Find where the given text appears and provide that cell's center as [X, Y] coordinate. 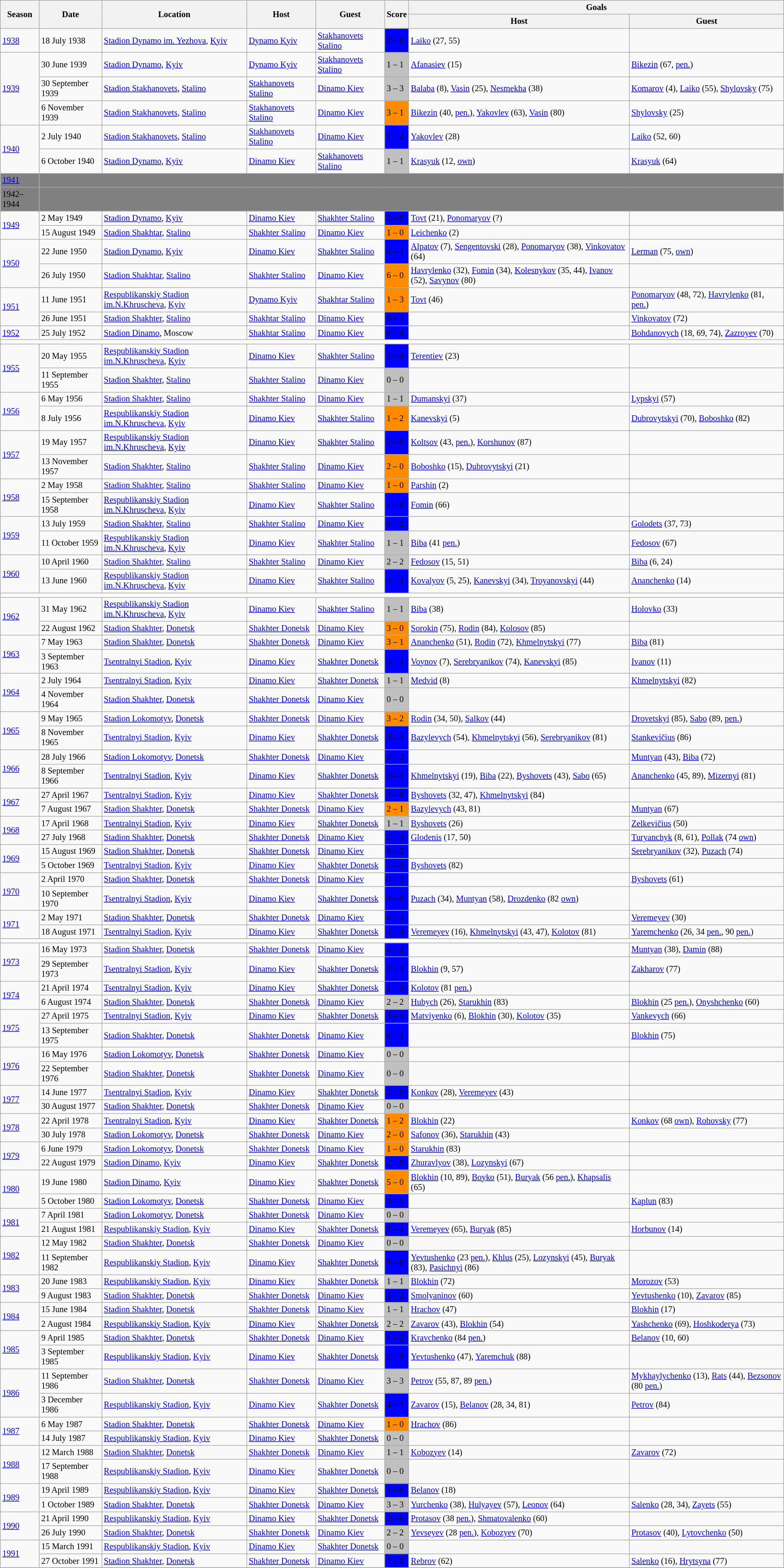
Salenko (28, 34), Zayets (55) [707, 1504]
Morozov (53) [707, 1282]
Bikezin (40, pen.), Yakovlev (63), Vasin (80) [519, 113]
1976 [20, 1066]
2 May 1971 [71, 918]
Matviyenko (6), Blokhin (30), Kolotov (35) [519, 1016]
Bazylevych (54), Khmelnytskyi (56), Serebryanikov (81) [519, 738]
13 July 1959 [71, 524]
8 November 1965 [71, 738]
1963 [20, 654]
1956 [20, 411]
Byshovets (82) [519, 866]
6 May 1987 [71, 1424]
Terentiev (23) [519, 356]
30 August 1977 [71, 1106]
1979 [20, 1156]
1941 [20, 180]
Konkov (28), Veremeyev (43) [519, 1093]
1988 [20, 1464]
Parshin (2) [519, 485]
Muntyan (67) [707, 809]
Smolyaninov (60) [519, 1295]
27 April 1967 [71, 795]
6 October 1940 [71, 161]
1955 [20, 368]
1940 [20, 149]
Protasov (40), Lytovchenko (50) [707, 1532]
2 May 1949 [71, 218]
Serebryanikov (32), Puzach (74) [707, 851]
30 June 1939 [71, 64]
18 July 1938 [71, 41]
1989 [20, 1497]
1942–1944 [20, 199]
1939 [20, 89]
Zhuravlyov (38), Lozynskyi (67) [519, 1163]
Lerman (75, own) [707, 251]
22 August 1962 [71, 628]
21 April 1990 [71, 1519]
20 June 1983 [71, 1282]
Lypskyi (57) [707, 399]
Veremeyev (65), Buryak (85) [519, 1229]
4 November 1964 [71, 700]
1969 [20, 858]
Krasyuk (12, own) [519, 161]
22 April 1978 [71, 1121]
Petrov (84) [707, 1405]
1978 [20, 1127]
Dumanskyi (37) [519, 399]
Afanasiev (15) [519, 64]
28 July 1966 [71, 757]
15 June 1984 [71, 1310]
16 May 1976 [71, 1054]
1960 [20, 574]
17 April 1968 [71, 823]
Drovetskyi (85), Sabo (89, pen.) [707, 719]
Mykhaylychenko (13), Rats (44), Bezsonov (80 pen.) [707, 1381]
Salenko (16), Hrytsyna (77) [707, 1561]
Turyanchyk (8, 61), Pollak (74 own) [707, 837]
Biba (81) [707, 642]
9 April 1985 [71, 1338]
30 September 1939 [71, 89]
8 July 1956 [71, 418]
16 May 1973 [71, 950]
Stankevičius (86) [707, 738]
Ananchenko (14) [707, 581]
Fomin (66) [519, 505]
Komarov (4), Laiko (55), Shylovsky (75) [707, 89]
27 July 1968 [71, 837]
11 September 1955 [71, 380]
Blokhin (75) [707, 1035]
5 October 1969 [71, 866]
1981 [20, 1222]
Koltsov (43, pen.), Korshunov (87) [519, 442]
Zakharov (77) [707, 969]
21 April 1974 [71, 988]
Tovt (46) [519, 300]
Muntyan (38), Damin (88) [707, 950]
15 August 1949 [71, 232]
20 May 1955 [71, 356]
11 June 1951 [71, 300]
Kovalyov (5, 25), Kanevskyi (34), Troyanovskyi (44) [519, 581]
6 June 1979 [71, 1149]
9 August 1983 [71, 1295]
Biba (41 pen.) [519, 543]
Blokhin (10, 89), Boyko (51), Buryak (56 pen.), Khapsalis (65) [519, 1182]
Hubych (26), Starukhin (83) [519, 1002]
6 – 0 [397, 276]
8 September 1966 [71, 776]
13 September 1975 [71, 1035]
Khmelnytskyi (82) [707, 680]
Zavarov (72) [707, 1452]
Rodin (34, 50), Salkov (44) [519, 719]
15 March 1991 [71, 1547]
1950 [20, 263]
2 July 1940 [71, 137]
27 October 1991 [71, 1561]
1958 [20, 498]
1970 [20, 891]
Fedosov (67) [707, 543]
11 October 1959 [71, 543]
Zavarov (15), Belanov (28, 34, 81) [519, 1405]
1980 [20, 1189]
1985 [20, 1350]
Yaremchenko (26, 34 pen., 90 pen.) [707, 932]
9 May 1965 [71, 719]
7 April 1981 [71, 1215]
Season [20, 14]
2 May 1958 [71, 485]
Balaba (8), Vasin (25), Nesmekha (38) [519, 89]
Medvid (8) [519, 680]
Byshovets (26) [519, 823]
Ananchenko (45, 89), Mizernyi (81) [707, 776]
Havrylenko (32), Fomin (34), Kolesnykov (35, 44), Ivanov (52), Savynov (80) [519, 276]
Vankevych (66) [707, 1016]
1984 [20, 1316]
Holovko (33) [707, 609]
Stadion Dynamo im. Yezhova, Kyiv [174, 41]
Ananchenko (51), Rodin (72), Khmelnytskyi (77) [519, 642]
6 August 1974 [71, 1002]
1 – 3 [397, 300]
Protasov (38 pen.), Shmatovalenko (60) [519, 1519]
10 September 1970 [71, 899]
3 – 2 [397, 719]
Alpatov (7), Sengentovski (28), Ponomaryov (38), Vinkovatov (64) [519, 251]
1971 [20, 925]
Kaplun (83) [707, 1201]
21 August 1981 [71, 1229]
22 September 1976 [71, 1073]
11 September 1986 [71, 1381]
Sorokin (75), Rodin (84), Kolosov (85) [519, 628]
13 June 1960 [71, 581]
19 May 1957 [71, 442]
Biba (6, 24) [707, 562]
29 September 1973 [71, 969]
Byshovets (61) [707, 879]
11 September 1982 [71, 1262]
Tovt (21), Ponomaryov (?) [519, 218]
1986 [20, 1393]
Dubrovytskyi (70), Boboshko (82) [707, 418]
1983 [20, 1289]
Bazylevych (43, 81) [519, 809]
0 – 4 [397, 333]
Ivanov (11) [707, 661]
1965 [20, 731]
Fedosov (15, 51) [519, 562]
1967 [20, 802]
Shylovsky (25) [707, 113]
13 November 1957 [71, 466]
Yevtushenko (23 pen.), Khlus (25), Lozynskyi (45), Buryak (83), Pasichnyi (86) [519, 1262]
1974 [20, 995]
22 June 1950 [71, 251]
Yurchenko (38), Hulyayev (57), Leonov (64) [519, 1504]
Horbunov (14) [707, 1229]
12 March 1988 [71, 1452]
Yevseyev (28 pen.), Kobozyev (70) [519, 1532]
3 December 1986 [71, 1405]
Golodets (37, 73) [707, 524]
Krasyuk (64) [707, 161]
Konkov (68 own), Rohovsky (77) [707, 1121]
19 April 1989 [71, 1490]
1987 [20, 1431]
1952 [20, 333]
15 August 1969 [71, 851]
26 July 1990 [71, 1532]
2 April 1970 [71, 879]
Muntyan (43), Biba (72) [707, 757]
1959 [20, 535]
26 June 1951 [71, 319]
1962 [20, 616]
Bohdanovych (18, 69, 74), Zazroyev (70) [707, 333]
6 May 1956 [71, 399]
1 October 1989 [71, 1504]
Kobozyev (14) [519, 1452]
25 July 1952 [71, 333]
31 May 1962 [71, 609]
17 September 1988 [71, 1471]
1968 [20, 830]
1951 [20, 307]
1991 [20, 1554]
Yashchenko (69), Hoshkoderya (73) [707, 1324]
1982 [20, 1255]
12 May 1982 [71, 1243]
Yakovlev (28) [519, 137]
3 September 1985 [71, 1357]
27 April 1975 [71, 1016]
Belanov (18) [519, 1490]
Rebrov (62) [519, 1561]
1938 [20, 41]
Biba (38) [519, 609]
18 August 1971 [71, 932]
Yevtushenko (10), Zavarov (85) [707, 1295]
Hrachov (47) [519, 1310]
Glodenis (17, 50) [519, 837]
Goals [596, 7]
1973 [20, 962]
14 June 1977 [71, 1093]
Kolotov (81 pen.) [519, 988]
Safonov (36), Starukhin (43) [519, 1135]
Blokhin (25 pen.), Onyshchenko (60) [707, 1002]
Stadion Dinamo, Moscow [174, 333]
2 August 1984 [71, 1324]
Blokhin (17) [707, 1310]
1949 [20, 225]
Leichenko (2) [519, 232]
1990 [20, 1525]
2 – 3 [397, 837]
Khmelnytskyi (19), Biba (22), Byshovets (43), Sabo (65) [519, 776]
Kanevskyi (5) [519, 418]
26 July 1950 [71, 276]
Ponomaryov (48, 72), Havrylenko (81, pen.) [707, 300]
Kravchenko (84 pen.) [519, 1338]
Zavarov (43), Blokhin (54) [519, 1324]
Laiko (27, 55) [519, 41]
Blokhin (22) [519, 1121]
2 July 1964 [71, 680]
Puzach (34), Muntyan (58), Drozdenko (82 own) [519, 899]
Bikezin (67, pen.) [707, 64]
1975 [20, 1028]
6 November 1939 [71, 113]
Date [71, 14]
Vinkovatov (72) [707, 319]
Byshovets (32, 47), Khmelnytskyi (84) [519, 795]
Yevtushenko (47), Yaremchuk (88) [519, 1357]
7 May 1963 [71, 642]
1957 [20, 454]
Zelkevičius (50) [707, 823]
7 August 1967 [71, 809]
1966 [20, 769]
5 October 1980 [71, 1201]
15 September 1958 [71, 505]
Petrov (55, 87, 89 pen.) [519, 1381]
Voynov (7), Serebryanikov (74), Kanevskyi (85) [519, 661]
Blokhin (9, 57) [519, 969]
Laiko (52, 60) [707, 137]
Starukhin (83) [519, 1149]
1977 [20, 1100]
Location [174, 14]
22 August 1979 [71, 1163]
3 September 1963 [71, 661]
Blokhin (72) [519, 1282]
10 April 1960 [71, 562]
4 – 3 [397, 932]
19 June 1980 [71, 1182]
Boboshko (15), Dubrovytskyi (21) [519, 466]
Veremeyev (30) [707, 918]
Hrachov (86) [519, 1424]
Veremeyev (16), Khmelnytskyi (43, 47), Kolotov (81) [519, 932]
30 July 1978 [71, 1135]
1964 [20, 692]
14 July 1987 [71, 1438]
Score [397, 14]
Belanov (10, 60) [707, 1338]
